Capture the cell that displays the provided text and extract its (X, Y) central coordinate. 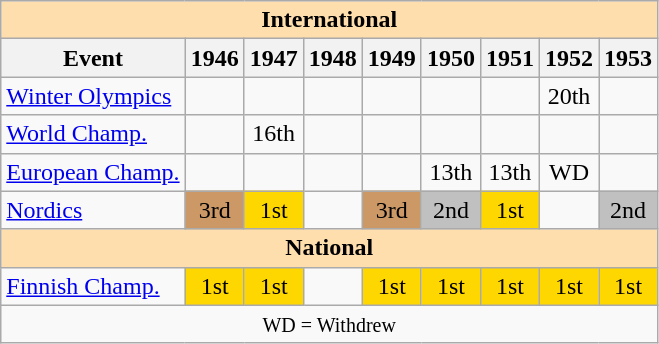
20th (568, 96)
1951 (510, 58)
1952 (568, 58)
WD (568, 172)
1947 (274, 58)
International (330, 20)
1953 (628, 58)
National (330, 248)
Event (93, 58)
1949 (392, 58)
1948 (332, 58)
European Champ. (93, 172)
1946 (214, 58)
WD = Withdrew (330, 324)
16th (274, 134)
1950 (450, 58)
World Champ. (93, 134)
Winter Olympics (93, 96)
Nordics (93, 210)
Finnish Champ. (93, 286)
